Find where the given text appears and provide that cell's center as [X, Y] coordinate. 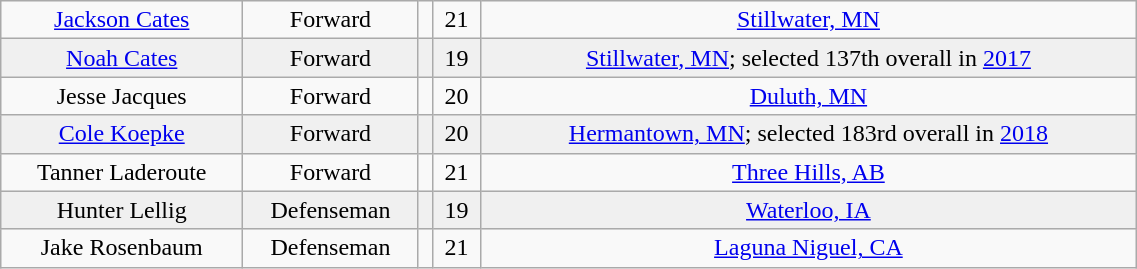
Cole Koepke [122, 134]
Hunter Lellig [122, 210]
Duluth, MN [808, 96]
Waterloo, IA [808, 210]
Jake Rosenbaum [122, 248]
Noah Cates [122, 58]
Jackson Cates [122, 20]
Three Hills, AB [808, 172]
Jesse Jacques [122, 96]
Hermantown, MN; selected 183rd overall in 2018 [808, 134]
Laguna Niguel, CA [808, 248]
Stillwater, MN [808, 20]
Stillwater, MN; selected 137th overall in 2017 [808, 58]
Tanner Laderoute [122, 172]
